Return the [x, y] coordinate for the center point of the cell that contains the specified text.  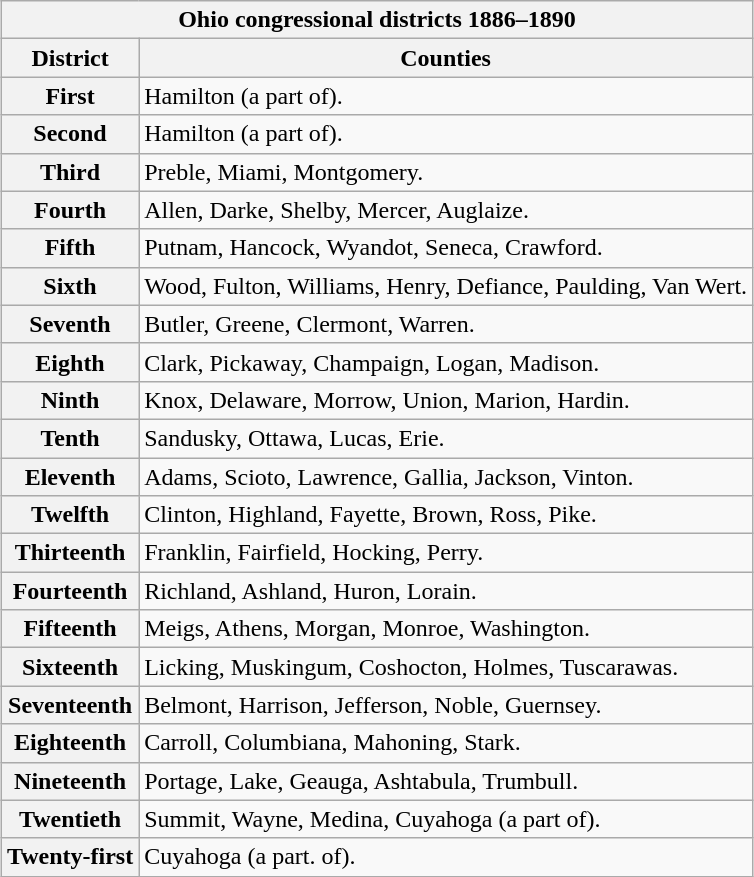
Nineteenth [70, 781]
Portage, Lake, Geauga, Ashtabula, Trumbull. [446, 781]
Preble, Miami, Montgomery. [446, 172]
Putnam, Hancock, Wyandot, Seneca, Crawford. [446, 248]
Seventeenth [70, 705]
Sixth [70, 286]
Sandusky, Ottawa, Lucas, Erie. [446, 438]
Counties [446, 58]
Adams, Scioto, Lawrence, Gallia, Jackson, Vinton. [446, 477]
Belmont, Harrison, Jefferson, Noble, Guernsey. [446, 705]
Twelfth [70, 515]
Carroll, Columbiana, Mahoning, Stark. [446, 743]
Clinton, Highland, Fayette, Brown, Ross, Pike. [446, 515]
Third [70, 172]
Seventh [70, 324]
Butler, Greene, Clermont, Warren. [446, 324]
Clark, Pickaway, Champaign, Logan, Madison. [446, 362]
Wood, Fulton, Williams, Henry, Defiance, Paulding, Van Wert. [446, 286]
Licking, Muskingum, Coshocton, Holmes, Tuscarawas. [446, 667]
Sixteenth [70, 667]
Fourth [70, 210]
Fourteenth [70, 591]
Ohio congressional districts 1886–1890 [376, 20]
Richland, Ashland, Huron, Lorain. [446, 591]
Twentieth [70, 819]
Tenth [70, 438]
Second [70, 134]
First [70, 96]
Knox, Delaware, Morrow, Union, Marion, Hardin. [446, 400]
Fifteenth [70, 629]
Meigs, Athens, Morgan, Monroe, Washington. [446, 629]
Eleventh [70, 477]
Eighth [70, 362]
Eighteenth [70, 743]
Fifth [70, 248]
Allen, Darke, Shelby, Mercer, Auglaize. [446, 210]
Thirteenth [70, 553]
Franklin, Fairfield, Hocking, Perry. [446, 553]
Ninth [70, 400]
District [70, 58]
Twenty-first [70, 857]
Cuyahoga (a part. of). [446, 857]
Summit, Wayne, Medina, Cuyahoga (a part of). [446, 819]
